Capture the cell that displays the provided text and extract its (x, y) central coordinate. 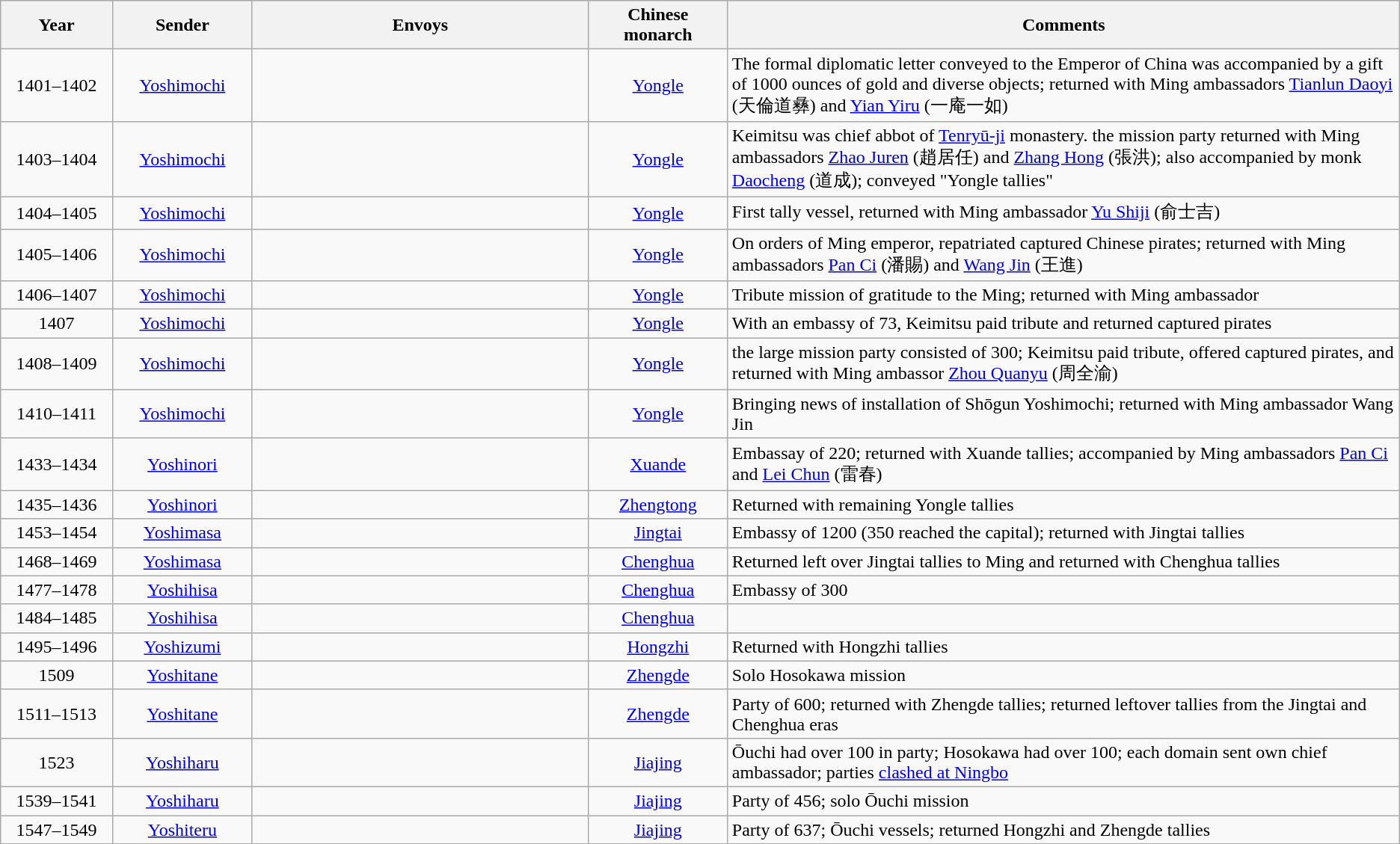
1401–1402 (57, 85)
First tally vessel, returned with Ming ambassador Yu Shiji (俞士吉) (1063, 212)
Solo Hosokawa mission (1063, 675)
1477–1478 (57, 590)
Party of 456; solo Ōuchi mission (1063, 801)
1495–1496 (57, 647)
Envoys (420, 25)
1547–1549 (57, 829)
1404–1405 (57, 212)
Embassy of 1200 (350 reached the capital); returned with Jingtai tallies (1063, 533)
1435–1436 (57, 505)
Returned with Hongzhi tallies (1063, 647)
Comments (1063, 25)
Sender (182, 25)
1403–1404 (57, 158)
1509 (57, 675)
Hongzhi (658, 647)
1406–1407 (57, 295)
Zhengtong (658, 505)
Tribute mission of gratitude to the Ming; returned with Ming ambassador (1063, 295)
Jingtai (658, 533)
Bringing news of installation of Shōgun Yoshimochi; returned with Ming ambassador Wang Jin (1063, 414)
Party of 600; returned with Zhengde tallies; returned leftover tallies from the Jingtai and Chenghua eras (1063, 713)
On orders of Ming emperor, repatriated captured Chinese pirates; returned with Ming ambassadors Pan Ci (潘賜) and Wang Jin (王進) (1063, 255)
Year (57, 25)
Party of 637; Ōuchi vessels; returned Hongzhi and Zhengde tallies (1063, 829)
1433–1434 (57, 464)
1539–1541 (57, 801)
1484–1485 (57, 618)
1523 (57, 763)
1410–1411 (57, 414)
Returned with remaining Yongle tallies (1063, 505)
Embassy of 300 (1063, 590)
1408–1409 (57, 364)
1405–1406 (57, 255)
Xuande (658, 464)
Yoshizumi (182, 647)
1511–1513 (57, 713)
the large mission party consisted of 300; Keimitsu paid tribute, offered captured pirates, and returned with Ming ambassor Zhou Quanyu (周全渝) (1063, 364)
1453–1454 (57, 533)
With an embassy of 73, Keimitsu paid tribute and returned captured pirates (1063, 324)
Yoshiteru (182, 829)
Returned left over Jingtai tallies to Ming and returned with Chenghua tallies (1063, 561)
1468–1469 (57, 561)
Ōuchi had over 100 in party; Hosokawa had over 100; each domain sent own chief ambassador; parties clashed at Ningbo (1063, 763)
Chinese monarch (658, 25)
1407 (57, 324)
Embassay of 220; returned with Xuande tallies; accompanied by Ming ambassadors Pan Ci and Lei Chun (雷春) (1063, 464)
